Capture the cell that displays the provided text and extract its (X, Y) central coordinate. 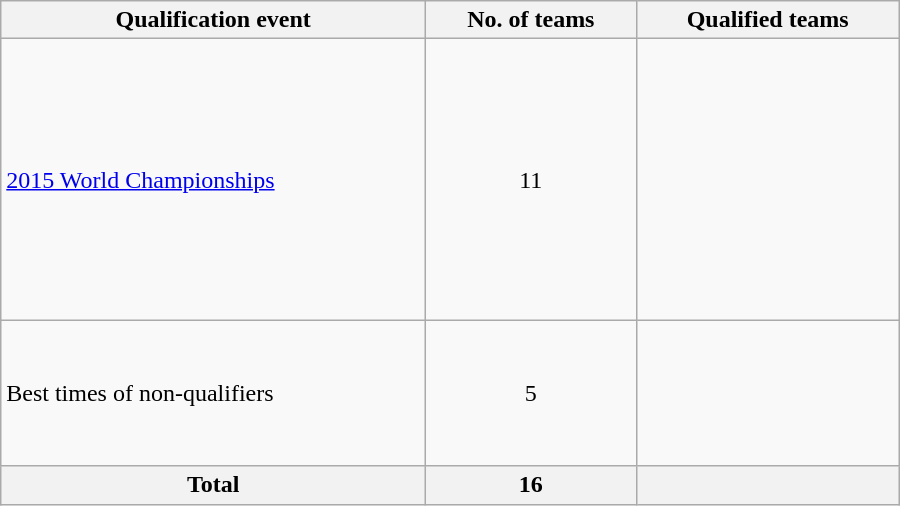
5 (531, 393)
11 (531, 180)
Best times of non-qualifiers (214, 393)
No. of teams (531, 20)
2015 World Championships (214, 180)
Qualification event (214, 20)
Qualified teams (768, 20)
Total (214, 485)
16 (531, 485)
